Determine the (x, y) coordinate at the center of the cell enclosing the given text.  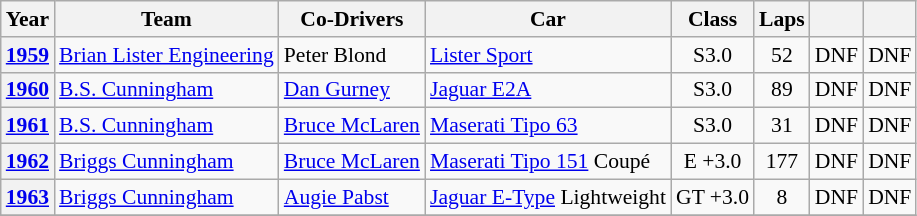
Jaguar E2A (548, 90)
Lister Sport (548, 55)
Maserati Tipo 63 (548, 126)
Peter Blond (352, 55)
Maserati Tipo 151 Coupé (548, 162)
8 (782, 197)
1960 (28, 90)
Jaguar E-Type Lightweight (548, 197)
E +3.0 (712, 162)
Augie Pabst (352, 197)
Class (712, 19)
52 (782, 55)
Team (166, 19)
Year (28, 19)
1959 (28, 55)
Dan Gurney (352, 90)
Laps (782, 19)
Co-Drivers (352, 19)
GT +3.0 (712, 197)
31 (782, 126)
1961 (28, 126)
89 (782, 90)
Car (548, 19)
177 (782, 162)
1962 (28, 162)
1963 (28, 197)
Brian Lister Engineering (166, 55)
